Return the [x, y] coordinate for the center point of the cell that contains the specified text.  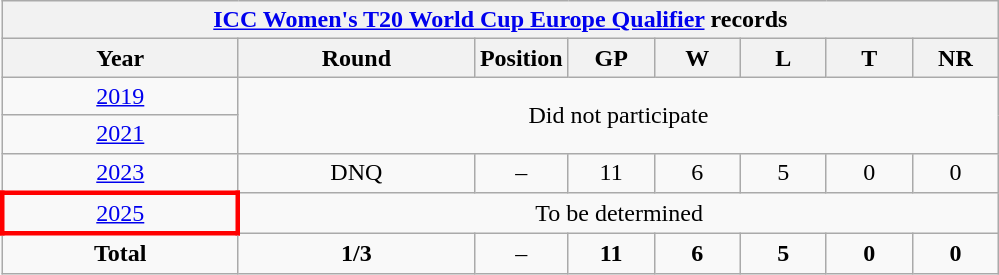
2019 [120, 96]
Year [120, 58]
To be determined [618, 214]
L [783, 58]
2021 [120, 134]
1/3 [356, 254]
Total [120, 254]
Position [521, 58]
NR [955, 58]
DNQ [356, 173]
ICC Women's T20 World Cup Europe Qualifier records [500, 20]
W [697, 58]
2025 [120, 214]
Round [356, 58]
GP [611, 58]
T [869, 58]
Did not participate [618, 115]
2023 [120, 173]
